Search for the cell housing the specified text and yield its [x, y] center coordinate. 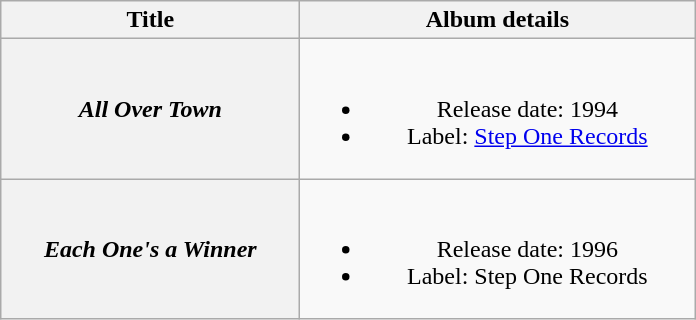
Title [150, 20]
Each One's a Winner [150, 249]
Release date: 1996Label: Step One Records [498, 249]
Album details [498, 20]
All Over Town [150, 109]
Release date: 1994Label: Step One Records [498, 109]
